Return [X, Y] of the center of cell containing provided text 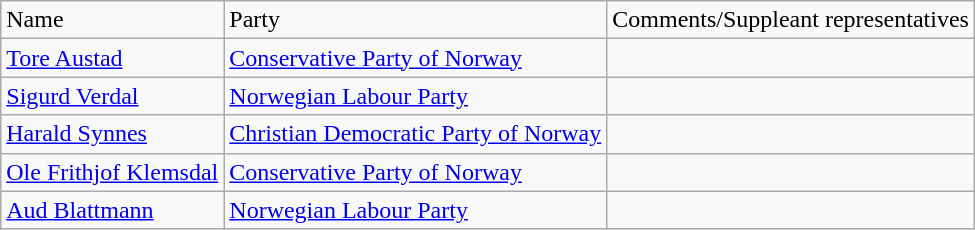
Name [112, 20]
Tore Austad [112, 58]
Comments/Suppleant representatives [791, 20]
Sigurd Verdal [112, 96]
Christian Democratic Party of Norway [416, 134]
Ole Frithjof Klemsdal [112, 172]
Harald Synnes [112, 134]
Party [416, 20]
Aud Blattmann [112, 210]
